Find where the given text appears and provide that cell's center as (x, y) coordinate. 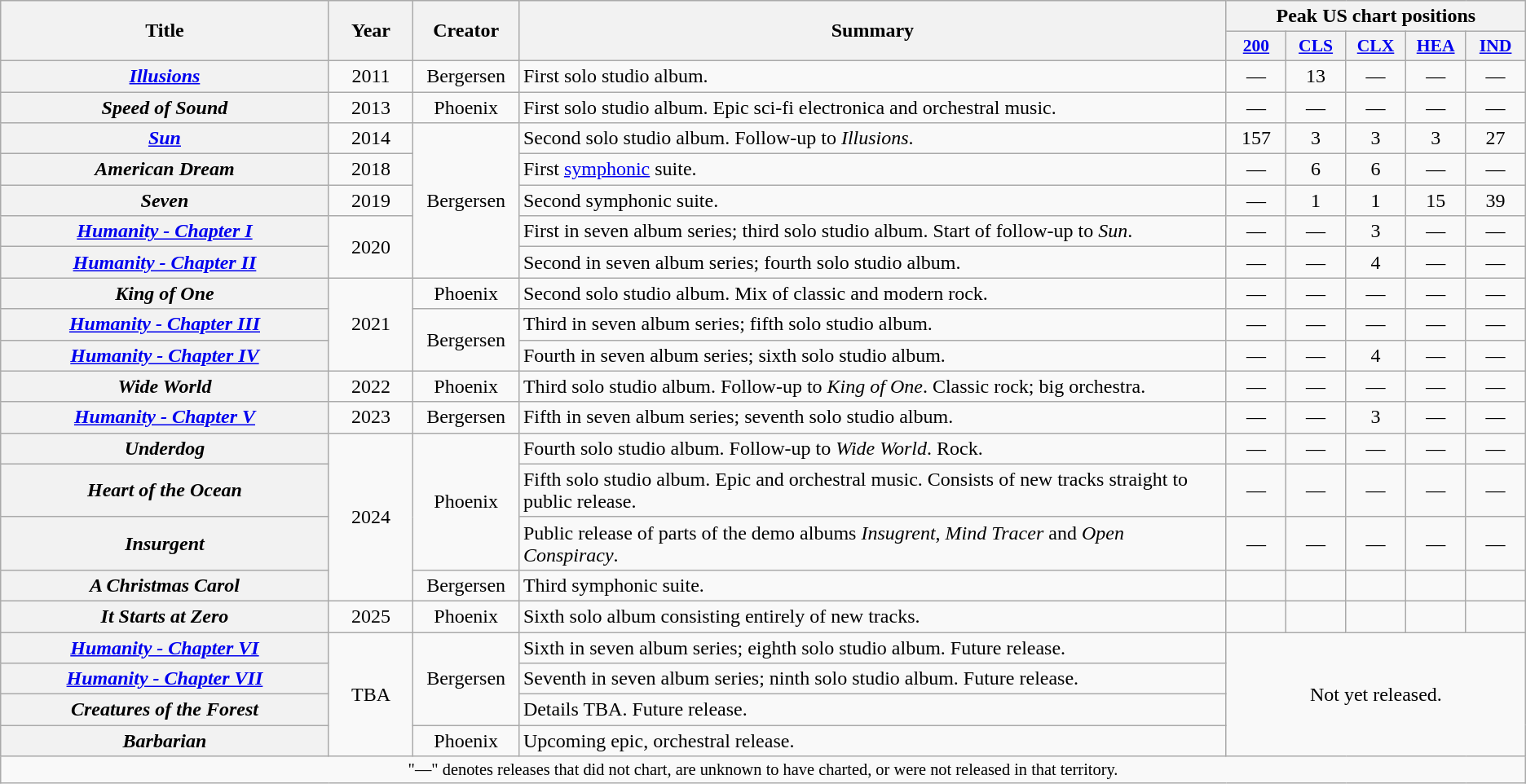
Not yet released. (1376, 694)
"—" denotes releases that did not chart, are unknown to have charted, or were not released in that territory. (763, 770)
Sun (165, 139)
Heart of the Ocean (165, 491)
Sixth in seven album series; eighth solo studio album. Future release. (872, 648)
Humanity - Chapter II (165, 262)
Second symphonic suite. (872, 200)
Wide World (165, 386)
Seven (165, 200)
TBA (371, 694)
Fifth in seven album series; seventh solo studio album. (872, 417)
Peak US chart positions (1376, 16)
Seventh in seven album series; ninth solo studio album. Future release. (872, 679)
Humanity - Chapter VI (165, 648)
Second in seven album series; fourth solo studio album. (872, 262)
Humanity - Chapter IV (165, 355)
Humanity - Chapter III (165, 324)
Humanity - Chapter I (165, 231)
First solo studio album. Epic sci-fi electronica and orchestral music. (872, 107)
2024 (371, 517)
CLX (1376, 46)
It Starts at Zero (165, 616)
Speed of Sound (165, 107)
13 (1316, 76)
2014 (371, 139)
A Christmas Carol (165, 585)
27 (1495, 139)
Insurgent (165, 543)
2019 (371, 200)
39 (1495, 200)
HEA (1436, 46)
American Dream (165, 170)
Humanity - Chapter VII (165, 679)
Creator (466, 31)
First symphonic suite. (872, 170)
Second solo studio album. Mix of classic and modern rock. (872, 293)
IND (1495, 46)
Year (371, 31)
CLS (1316, 46)
First solo studio album. (872, 76)
157 (1255, 139)
Third in seven album series; fifth solo studio album. (872, 324)
King of One (165, 293)
Third solo studio album. Follow-up to King of One. Classic rock; big orchestra. (872, 386)
Fourth solo studio album. Follow-up to Wide World. Rock. (872, 448)
Details TBA. Future release. (872, 710)
15 (1436, 200)
Fourth in seven album series; sixth solo studio album. (872, 355)
2018 (371, 170)
2022 (371, 386)
Summary (872, 31)
Public release of parts of the demo albums Insugrent, Mind Tracer and Open Conspiracy. (872, 543)
2023 (371, 417)
2020 (371, 247)
Creatures of the Forest (165, 710)
2013 (371, 107)
2021 (371, 324)
First in seven album series; third solo studio album. Start of follow-up to Sun. (872, 231)
2025 (371, 616)
Second solo studio album. Follow-up to Illusions. (872, 139)
Third symphonic suite. (872, 585)
Underdog (165, 448)
200 (1255, 46)
Barbarian (165, 741)
Sixth solo album consisting entirely of new tracks. (872, 616)
Upcoming epic, orchestral release. (872, 741)
Illusions (165, 76)
2011 (371, 76)
Humanity - Chapter V (165, 417)
Title (165, 31)
Fifth solo studio album. Epic and orchestral music. Consists of new tracks straight to public release. (872, 491)
